Return the (x, y) coordinate for the center point of the cell that contains the specified text.  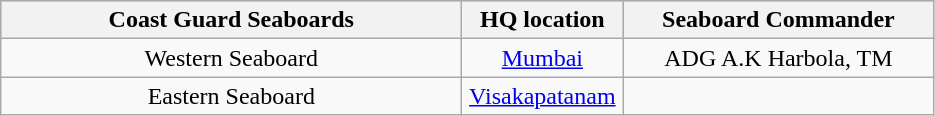
ADG A.K Harbola, TM (778, 58)
Eastern Seaboard (232, 96)
HQ location (542, 20)
Seaboard Commander (778, 20)
Western Seaboard (232, 58)
Visakapatanam (542, 96)
Coast Guard Seaboards (232, 20)
Mumbai (542, 58)
